Determine the [x, y] coordinate at the center of the cell enclosing the given text.  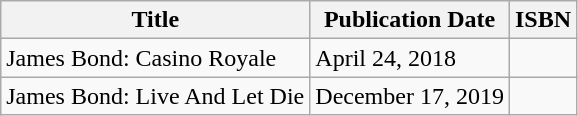
James Bond: Live And Let Die [156, 96]
Publication Date [410, 20]
ISBN [542, 20]
December 17, 2019 [410, 96]
April 24, 2018 [410, 58]
James Bond: Casino Royale [156, 58]
Title [156, 20]
